For the text-containing cell, return its midpoint in [x, y] coordinate format. 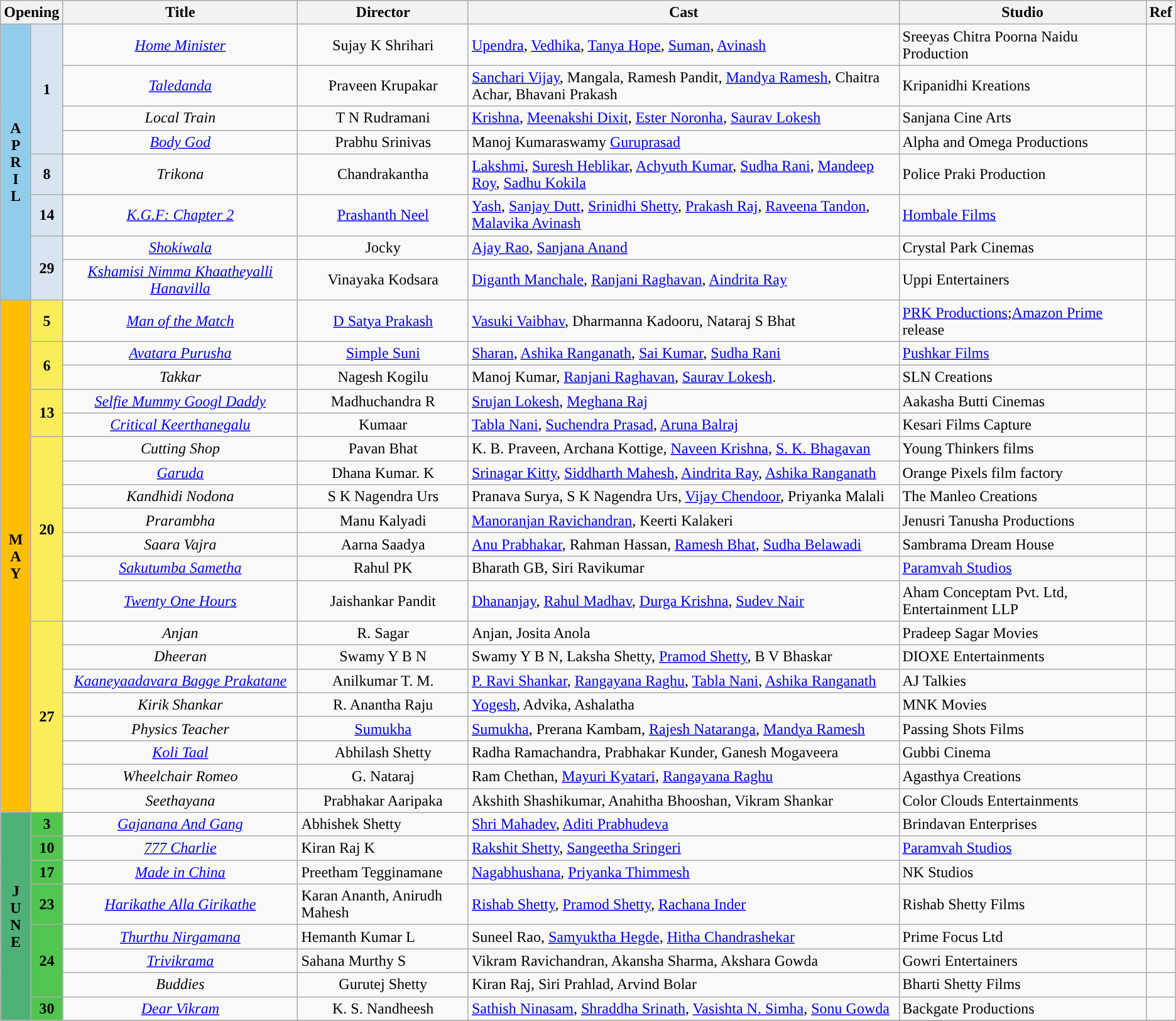
Abhishek Shetty [383, 824]
Bharti Shetty Films [1023, 985]
Kirik Shankar [180, 705]
Sathish Ninasam, Shraddha Srinath, Vasishta N. Simha, Sonu Gowda [683, 1008]
Gowri Entertainers [1023, 961]
Sumukha [383, 728]
1 [46, 89]
S K Nagendra Urs [383, 497]
Harikathe Alla Girikathe [180, 904]
Dhananjay, Rahul Madhav, Durga Krishna, Sudev Nair [683, 600]
Opening [31, 13]
Kaaneyaadavara Bagge Prakatane [180, 681]
Dheeran [180, 657]
Vinayaka Kodsara [383, 280]
Simple Suni [383, 353]
Sumukha, Prerana Kambam, Rajesh Nataranga, Mandya Ramesh [683, 728]
777 Charlie [180, 848]
Shri Mahadev, Aditi Prabhudeva [683, 824]
D Satya Prakash [383, 320]
29 [46, 267]
Color Clouds Entertainments [1023, 801]
Manoranjan Ravichandran, Keerti Kalakeri [683, 521]
Kshamisi Nimma Khaatheyalli Hanavilla [180, 280]
Prarambha [180, 521]
13 [46, 413]
Backgate Productions [1023, 1008]
14 [46, 215]
Young Thinkers films [1023, 449]
Takkar [180, 377]
Tabla Nani, Suchendra Prasad, Aruna Balraj [683, 425]
Yash, Sanjay Dutt, Srinidhi Shetty, Prakash Raj, Raveena Tandon, Malavika Avinash [683, 215]
Pushkar Films [1023, 353]
R. Anantha Raju [383, 705]
Ajay Rao, Sanjana Anand [683, 247]
Lakshmi, Suresh Heblikar, Achyuth Kumar, Sudha Rani, Mandeep Roy, Sadhu Kokila [683, 175]
Kripanidhi Kreations [1023, 85]
Rakshit Shetty, Sangeetha Sringeri [683, 848]
Shokiwala [180, 247]
Prabhu Srinivas [383, 142]
Anjan [180, 633]
Studio [1023, 13]
Hemanth Kumar L [383, 937]
P. Ravi Shankar, Rangayana Raghu, Tabla Nani, Ashika Ranganath [683, 681]
Trikona [180, 175]
MNK Movies [1023, 705]
Sahana Murthy S [383, 961]
5 [46, 320]
Physics Teacher [180, 728]
APRIL [16, 163]
Dhana Kumar. K [383, 473]
Bharath GB, Siri Ravikumar [683, 568]
Karan Ananth, Anirudh Mahesh [383, 904]
Sanjana Cine Arts [1023, 118]
T N Rudramani [383, 118]
Sreeyas Chitra Poorna Naidu Production [1023, 45]
Passing Shots Films [1023, 728]
10 [46, 848]
Nagesh Kogilu [383, 377]
Praveen Krupakar [383, 85]
Sharan, Ashika Ranganath, Sai Kumar, Sudha Rani [683, 353]
Madhuchandra R [383, 401]
Local Train [180, 118]
Rishab Shetty Films [1023, 904]
Srinagar Kitty, Siddharth Mahesh, Aindrita Ray, Ashika Ranganath [683, 473]
G. Nataraj [383, 776]
3 [46, 824]
Sakutumba Sametha [180, 568]
Selfie Mummy Googl Daddy [180, 401]
Srujan Lokesh, Meghana Raj [683, 401]
K. B. Praveen, Archana Kottige, Naveen Krishna, S. K. Bhagavan [683, 449]
Suneel Rao, Samyuktha Hegde, Hitha Chandrashekar [683, 937]
Body God [180, 142]
R. Sagar [383, 633]
Vikram Ravichandran, Akansha Sharma, Akshara Gowda [683, 961]
Hombale Films [1023, 215]
Anu Prabhakar, Rahman Hassan, Ramesh Bhat, Sudha Belawadi [683, 544]
Gurutej Shetty [383, 985]
Crystal Park Cinemas [1023, 247]
The Manleo Creations [1023, 497]
Yogesh, Advika, Ashalatha [683, 705]
DIOXE Entertainments [1023, 657]
Chandrakantha [383, 175]
MAY [16, 556]
Swamy Y B N [383, 657]
Thurthu Nirgamana [180, 937]
Police Praki Production [1023, 175]
Trivikrama [180, 961]
Manu Kalyadi [383, 521]
Abhilash Shetty [383, 752]
23 [46, 904]
JUNE [16, 917]
Pavan Bhat [383, 449]
Ref [1161, 13]
Avatara Purusha [180, 353]
Garuda [180, 473]
Agasthya Creations [1023, 776]
Kandhidi Nodona [180, 497]
Saara Vajra [180, 544]
Twenty One Hours [180, 600]
30 [46, 1008]
Anilkumar T. M. [383, 681]
Swamy Y B N, Laksha Shetty, Pramod Shetty, B V Bhaskar [683, 657]
Sambrama Dream House [1023, 544]
Anjan, Josita Anola [683, 633]
8 [46, 175]
Kiran Raj K [383, 848]
NK Studios [1023, 872]
Diganth Manchale, Ranjani Raghavan, Aindrita Ray [683, 280]
Made in China [180, 872]
Critical Keerthanegalu [180, 425]
Nagabhushana, Priyanka Thimmesh [683, 872]
24 [46, 961]
Aakasha Butti Cinemas [1023, 401]
Jocky [383, 247]
Wheelchair Romeo [180, 776]
Pradeep Sagar Movies [1023, 633]
Manoj Kumaraswamy Guruprasad [683, 142]
K.G.F: Chapter 2 [180, 215]
Jaishankar Pandit [383, 600]
Vasuki Vaibhav, Dharmanna Kadooru, Nataraj S Bhat [683, 320]
Kesari Films Capture [1023, 425]
Prabhakar Aaripaka [383, 801]
Cast [683, 13]
Koli Taal [180, 752]
Buddies [180, 985]
Aham Conceptam Pvt. Ltd, Entertainment LLP [1023, 600]
20 [46, 529]
Brindavan Enterprises [1023, 824]
Rishab Shetty, Pramod Shetty, Rachana Inder [683, 904]
Alpha and Omega Productions [1023, 142]
Taledanda [180, 85]
Manoj Kumar, Ranjani Raghavan, Saurav Lokesh. [683, 377]
PRK Productions;Amazon Prime release [1023, 320]
Ram Chethan, Mayuri Kyatari, Rangayana Raghu [683, 776]
17 [46, 872]
Prashanth Neel [383, 215]
Director [383, 13]
Sanchari Vijay, Mangala, Ramesh Pandit, Mandya Ramesh, Chaitra Achar, Bhavani Prakash [683, 85]
Upendra, Vedhika, Tanya Hope, Suman, Avinash [683, 45]
Prime Focus Ltd [1023, 937]
Aarna Saadya [383, 544]
6 [46, 365]
Orange Pixels film factory [1023, 473]
SLN Creations [1023, 377]
Man of the Match [180, 320]
Cutting Shop [180, 449]
Pranava Surya, S K Nagendra Urs, Vijay Chendoor, Priyanka Malali [683, 497]
Krishna, Meenakshi Dixit, Ester Noronha, Saurav Lokesh [683, 118]
Home Minister [180, 45]
Gajanana And Gang [180, 824]
AJ Talkies [1023, 681]
Rahul PK [383, 568]
Preetham Tegginamane [383, 872]
Seethayana [180, 801]
Radha Ramachandra, Prabhakar Kunder, Ganesh Mogaveera [683, 752]
Gubbi Cinema [1023, 752]
Kiran Raj, Siri Prahlad, Arvind Bolar [683, 985]
K. S. Nandheesh [383, 1008]
Akshith Shashikumar, Anahitha Bhooshan, Vikram Shankar [683, 801]
Kumaar [383, 425]
Dear Vikram [180, 1008]
Jenusri Tanusha Productions [1023, 521]
Uppi Entertainers [1023, 280]
27 [46, 716]
Title [180, 13]
Sujay K Shrihari [383, 45]
